Capture the cell that displays the provided text and extract its [x, y] central coordinate. 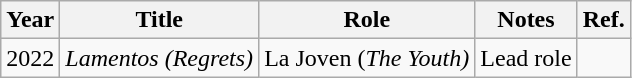
Title [160, 20]
La Joven (The Youth) [367, 58]
2022 [30, 58]
Year [30, 20]
Lead role [526, 58]
Lamentos (Regrets) [160, 58]
Notes [526, 20]
Ref. [604, 20]
Role [367, 20]
